Capture the cell that displays the provided text and extract its [X, Y] central coordinate. 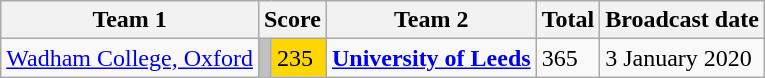
Score [292, 20]
University of Leeds [431, 58]
235 [298, 58]
365 [568, 58]
Team 2 [431, 20]
Broadcast date [682, 20]
Wadham College, Oxford [130, 58]
Team 1 [130, 20]
Total [568, 20]
3 January 2020 [682, 58]
